Scan for the cell matching the given text and deliver its [X, Y] coordinate at center. 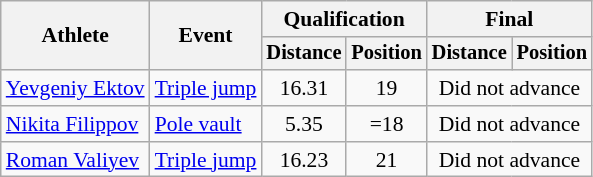
16.31 [304, 88]
Event [206, 36]
Nikita Filippov [76, 124]
5.35 [304, 124]
Qualification [344, 19]
Yevgeniy Ektov [76, 88]
Triple jump [206, 88]
19 [386, 88]
=18 [386, 124]
Athlete [76, 36]
Final [510, 19]
Pole vault [206, 124]
